Pinpoint the cell where the given text exists, returning its [x, y] midpoint coordinate. 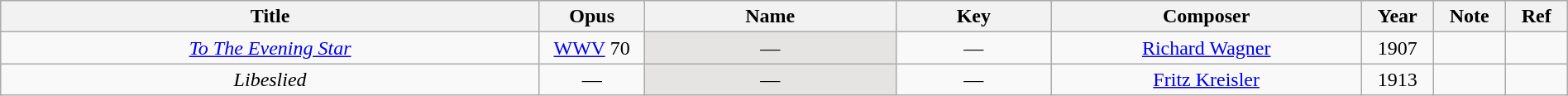
Richard Wagner [1206, 48]
Libeslied [270, 79]
1913 [1398, 79]
Title [270, 17]
Fritz Kreisler [1206, 79]
Opus [591, 17]
WWV 70 [591, 48]
Year [1398, 17]
Name [771, 17]
To The Evening Star [270, 48]
1907 [1398, 48]
Key [974, 17]
Ref [1537, 17]
Composer [1206, 17]
Note [1469, 17]
